Pinpoint the cell where the given text exists, returning its [X, Y] midpoint coordinate. 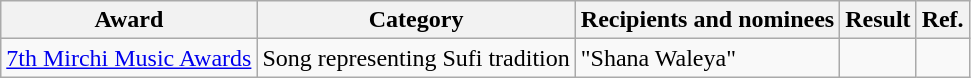
"Shana Waleya" [707, 58]
Ref. [942, 20]
Recipients and nominees [707, 20]
Category [416, 20]
Result [878, 20]
Award [129, 20]
Song representing Sufi tradition [416, 58]
7th Mirchi Music Awards [129, 58]
